Search for the cell housing the specified text and yield its [X, Y] center coordinate. 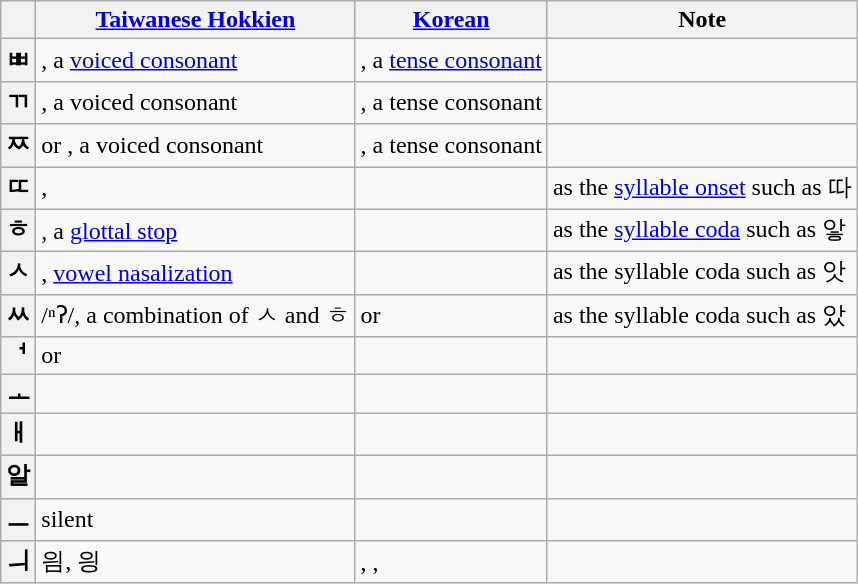
ᅥ [18, 356]
ㅅ [18, 274]
/ⁿʔ/, a combination of ㅅ and ㅎ [196, 316]
, , [451, 562]
, vowel nasalization [196, 274]
읨, 읭 [196, 562]
ㄸ [18, 188]
ᅩ [18, 394]
ㅉ [18, 146]
Note [702, 20]
silent [196, 520]
Taiwanese Hokkien [196, 20]
ㄲ [18, 102]
ㅢ [18, 562]
ㅐ [18, 434]
ㅡ [18, 520]
as the syllable onset such as 따 [702, 188]
Korean [451, 20]
as the syllable coda such as 았 [702, 316]
ㅆ [18, 316]
ㅃ [18, 60]
, [196, 188]
as the syllable coda such as 앟 [702, 230]
or , a voiced consonant [196, 146]
ㅎ [18, 230]
as the syllable coda such as 앗 [702, 274]
, a glottal stop [196, 230]
알 [18, 476]
